Output the (X, Y) coordinate of the center of the cell containing the given text.  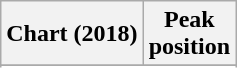
Peakposition (189, 34)
Chart (2018) (72, 34)
